Detect which cell encompasses the target text, then output its [x, y] center coordinate. 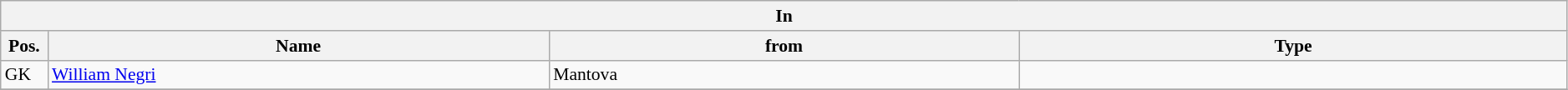
Pos. [24, 46]
William Negri [298, 75]
from [784, 46]
Type [1293, 46]
In [784, 16]
Name [298, 46]
GK [24, 75]
Mantova [784, 75]
